From the cell containing the given text, extract its center point as [X, Y] coordinate. 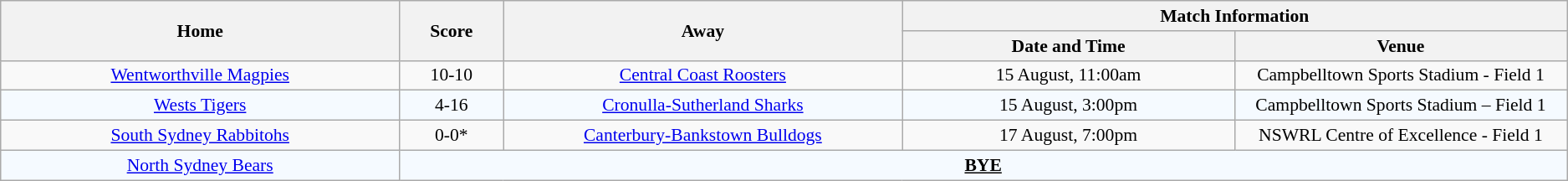
BYE [983, 165]
Date and Time [1069, 46]
Canterbury-Bankstown Bulldogs [702, 136]
Cronulla-Sutherland Sharks [702, 106]
15 August, 11:00am [1069, 75]
North Sydney Bears [201, 165]
Score [452, 30]
15 August, 3:00pm [1069, 106]
NSWRL Centre of Excellence - Field 1 [1400, 136]
0-0* [452, 136]
Campbelltown Sports Stadium – Field 1 [1400, 106]
Venue [1400, 46]
10-10 [452, 75]
Wests Tigers [201, 106]
4-16 [452, 106]
Wentworthville Magpies [201, 75]
Away [702, 30]
17 August, 7:00pm [1069, 136]
South Sydney Rabbitohs [201, 136]
Home [201, 30]
Campbelltown Sports Stadium - Field 1 [1400, 75]
Central Coast Roosters [702, 75]
Match Information [1234, 16]
